Determine the (X, Y) coordinate at the center of the cell enclosing the given text.  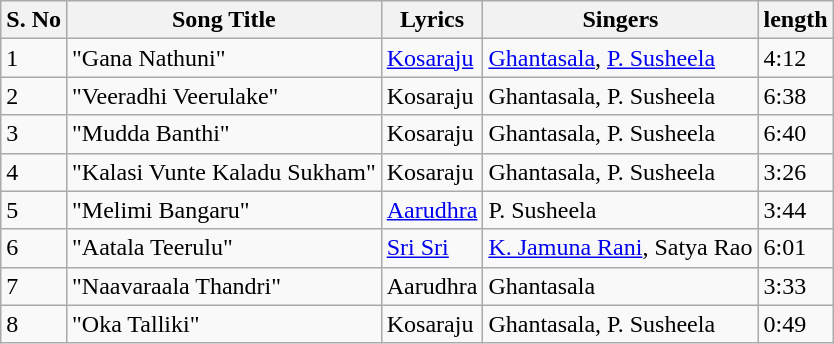
1 (34, 58)
6:40 (796, 134)
0:49 (796, 324)
6:01 (796, 248)
S. No (34, 20)
"Kalasi Vunte Kaladu Sukham" (224, 172)
3 (34, 134)
"Oka Talliki" (224, 324)
7 (34, 286)
K. Jamuna Rani, Satya Rao (620, 248)
"Mudda Banthi" (224, 134)
5 (34, 210)
6:38 (796, 96)
"Melimi Bangaru" (224, 210)
3:26 (796, 172)
Ghantasala (620, 286)
length (796, 20)
Lyrics (432, 20)
Sri Sri (432, 248)
"Naavaraala Thandri" (224, 286)
"Gana Nathuni" (224, 58)
8 (34, 324)
3:33 (796, 286)
P. Susheela (620, 210)
"Veeradhi Veerulake" (224, 96)
2 (34, 96)
Song Title (224, 20)
6 (34, 248)
4 (34, 172)
Singers (620, 20)
3:44 (796, 210)
4:12 (796, 58)
"Aatala Teerulu" (224, 248)
